Scan for the cell matching the given text and deliver its (X, Y) coordinate at center. 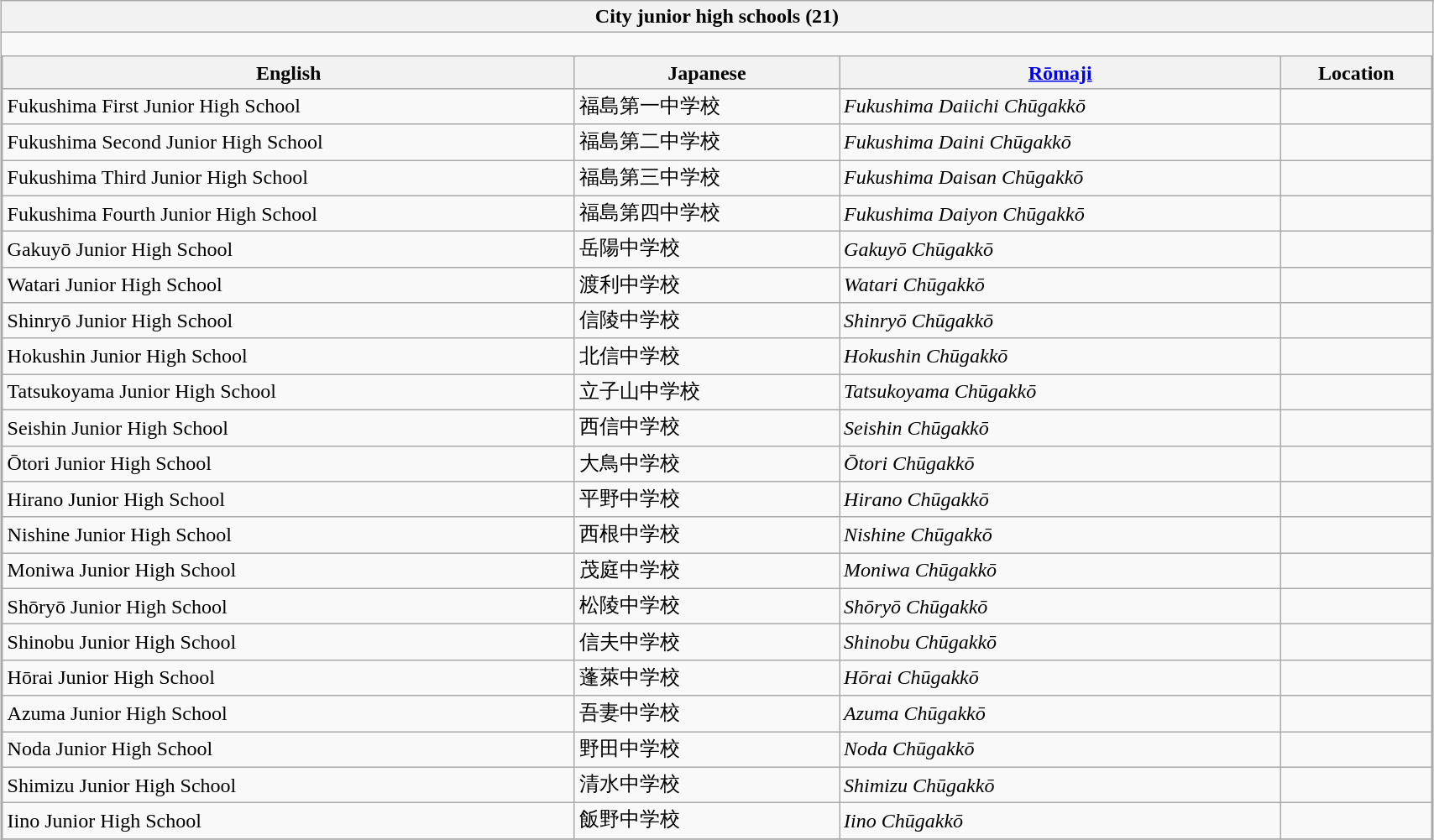
福島第四中学校 (707, 213)
Shinobu Chūgakkō (1060, 643)
岳陽中学校 (707, 250)
吾妻中学校 (707, 713)
Ōtori Chūgakkō (1060, 463)
Moniwa Junior High School (289, 571)
Seishin Chūgakkō (1060, 428)
福島第二中学校 (707, 143)
Fukushima First Junior High School (289, 106)
Hirano Junior High School (289, 500)
Nishine Junior High School (289, 535)
Fukushima Daisan Chūgakkō (1060, 178)
Azuma Chūgakkō (1060, 713)
Moniwa Chūgakkō (1060, 571)
西根中学校 (707, 535)
Watari Junior High School (289, 285)
野田中学校 (707, 750)
Japanese (707, 72)
Gakuyō Junior High School (289, 250)
福島第一中学校 (707, 106)
Watari Chūgakkō (1060, 285)
Ōtori Junior High School (289, 463)
松陵中学校 (707, 606)
Iino Chūgakkō (1060, 821)
Gakuyō Chūgakkō (1060, 250)
Fukushima Second Junior High School (289, 143)
平野中学校 (707, 500)
Hokushin Chūgakkō (1060, 356)
Tatsukoyama Junior High School (289, 393)
Shinobu Junior High School (289, 643)
Noda Junior High School (289, 750)
信夫中学校 (707, 643)
立子山中学校 (707, 393)
蓬萊中学校 (707, 678)
Shinryō Chūgakkō (1060, 321)
北信中学校 (707, 356)
清水中学校 (707, 785)
Shōryō Chūgakkō (1060, 606)
Fukushima Daiichi Chūgakkō (1060, 106)
Shimizu Chūgakkō (1060, 785)
福島第三中学校 (707, 178)
Hokushin Junior High School (289, 356)
Noda Chūgakkō (1060, 750)
Fukushima Daiyon Chūgakkō (1060, 213)
Hirano Chūgakkō (1060, 500)
Fukushima Fourth Junior High School (289, 213)
渡利中学校 (707, 285)
大鳥中学校 (707, 463)
Location (1357, 72)
City junior high schools (21) (717, 17)
茂庭中学校 (707, 571)
Hōrai Chūgakkō (1060, 678)
信陵中学校 (707, 321)
Fukushima Third Junior High School (289, 178)
Rōmaji (1060, 72)
English (289, 72)
Shōryō Junior High School (289, 606)
西信中学校 (707, 428)
Azuma Junior High School (289, 713)
Hōrai Junior High School (289, 678)
Seishin Junior High School (289, 428)
Fukushima Daini Chūgakkō (1060, 143)
Tatsukoyama Chūgakkō (1060, 393)
Shinryō Junior High School (289, 321)
Nishine Chūgakkō (1060, 535)
Shimizu Junior High School (289, 785)
飯野中学校 (707, 821)
Iino Junior High School (289, 821)
